From the cell containing the given text, extract its center point as (x, y) coordinate. 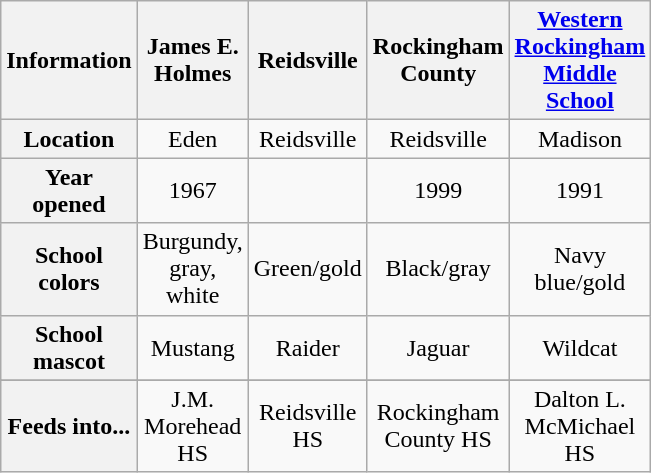
Burgundy, gray, white (192, 269)
1999 (438, 190)
Rockingham County HS (438, 426)
Black/gray (438, 269)
James E. Holmes (192, 60)
Raider (308, 348)
Green/gold (308, 269)
Reidsville HS (308, 426)
J.M. Morehead HS (192, 426)
School mascot (69, 348)
School colors (69, 269)
Navy blue/gold (580, 269)
Eden (192, 139)
Jaguar (438, 348)
Location (69, 139)
Rockingham County (438, 60)
Dalton L. McMichael HS (580, 426)
1967 (192, 190)
Feeds into... (69, 426)
1991 (580, 190)
Wildcat (580, 348)
Mustang (192, 348)
Madison (580, 139)
Year opened (69, 190)
Information (69, 60)
Western Rockingham Middle School (580, 60)
